Find where the given text appears and provide that cell's center as (x, y) coordinate. 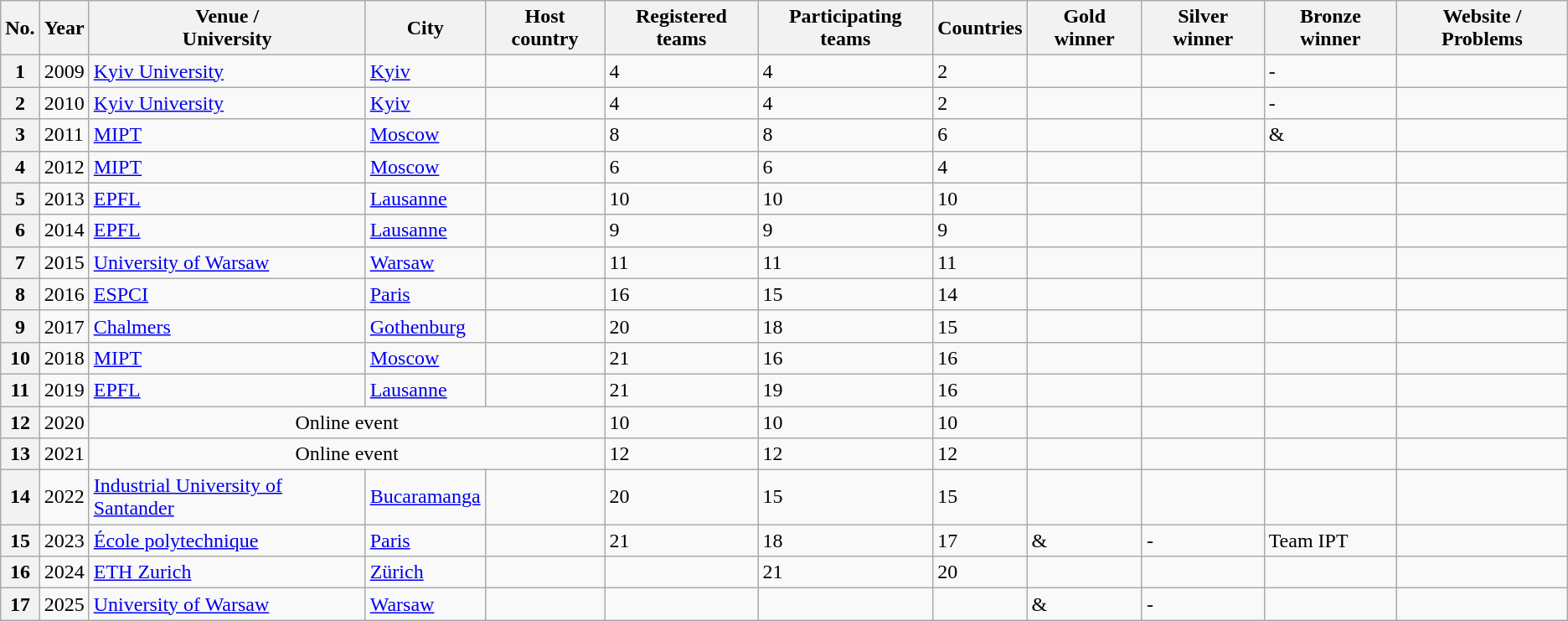
2014 (64, 230)
2013 (64, 199)
2024 (64, 572)
Website / Problems (1483, 28)
Сountries (980, 28)
1 (20, 71)
2018 (64, 358)
Gold winner (1084, 28)
2019 (64, 390)
No. (20, 28)
Year (64, 28)
3 (20, 135)
2010 (64, 103)
École polytechnique (227, 541)
Gothenburg (426, 326)
2015 (64, 262)
Silver winner (1203, 28)
Bucaramanga (426, 498)
2022 (64, 498)
Host country (544, 28)
Venue /University (227, 28)
2017 (64, 326)
2009 (64, 71)
2025 (64, 604)
5 (20, 199)
2023 (64, 541)
2020 (64, 422)
Participating teams (846, 28)
2021 (64, 454)
ESPCI (227, 294)
Zürich (426, 572)
2011 (64, 135)
2012 (64, 167)
2016 (64, 294)
Chalmers (227, 326)
13 (20, 454)
City (426, 28)
ETH Zurich (227, 572)
Team IPT (1330, 541)
Bronze winner (1330, 28)
Registered teams (682, 28)
19 (846, 390)
Industrial University of Santander (227, 498)
7 (20, 262)
